Return (X, Y) of the center of cell containing provided text 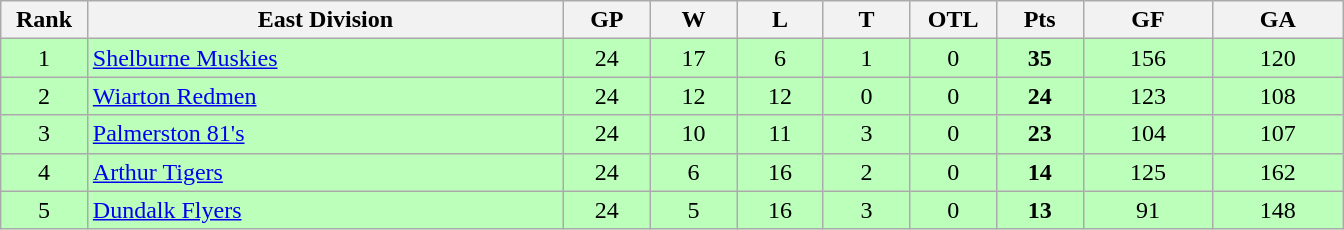
23 (1040, 134)
148 (1278, 210)
35 (1040, 58)
4 (44, 172)
East Division (325, 20)
11 (780, 134)
T (866, 20)
Pts (1040, 20)
107 (1278, 134)
156 (1148, 58)
120 (1278, 58)
Rank (44, 20)
125 (1148, 172)
Shelburne Muskies (325, 58)
14 (1040, 172)
123 (1148, 96)
OTL (954, 20)
Dundalk Flyers (325, 210)
L (780, 20)
GP (608, 20)
162 (1278, 172)
Wiarton Redmen (325, 96)
GA (1278, 20)
13 (1040, 210)
W (694, 20)
10 (694, 134)
17 (694, 58)
104 (1148, 134)
GF (1148, 20)
Palmerston 81's (325, 134)
Arthur Tigers (325, 172)
108 (1278, 96)
91 (1148, 210)
